From the cell containing the given text, extract its center point as [X, Y] coordinate. 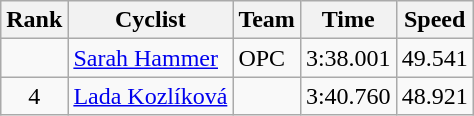
Team [267, 20]
49.541 [434, 58]
48.921 [434, 96]
Speed [434, 20]
3:40.760 [348, 96]
Sarah Hammer [150, 58]
OPC [267, 58]
Time [348, 20]
4 [34, 96]
Rank [34, 20]
Cyclist [150, 20]
Lada Kozlíková [150, 96]
3:38.001 [348, 58]
